From the cell containing the given text, extract its center point as (X, Y) coordinate. 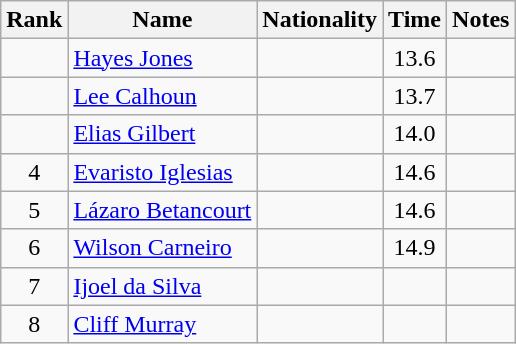
Lee Calhoun (162, 96)
8 (34, 324)
Notes (481, 20)
13.7 (415, 96)
14.0 (415, 134)
6 (34, 248)
13.6 (415, 58)
Cliff Murray (162, 324)
4 (34, 172)
Lázaro Betancourt (162, 210)
Time (415, 20)
Rank (34, 20)
Wilson Carneiro (162, 248)
Ijoel da Silva (162, 286)
Evaristo Iglesias (162, 172)
Hayes Jones (162, 58)
Nationality (320, 20)
14.9 (415, 248)
5 (34, 210)
7 (34, 286)
Elias Gilbert (162, 134)
Name (162, 20)
